Detect which cell encompasses the target text, then output its (x, y) center coordinate. 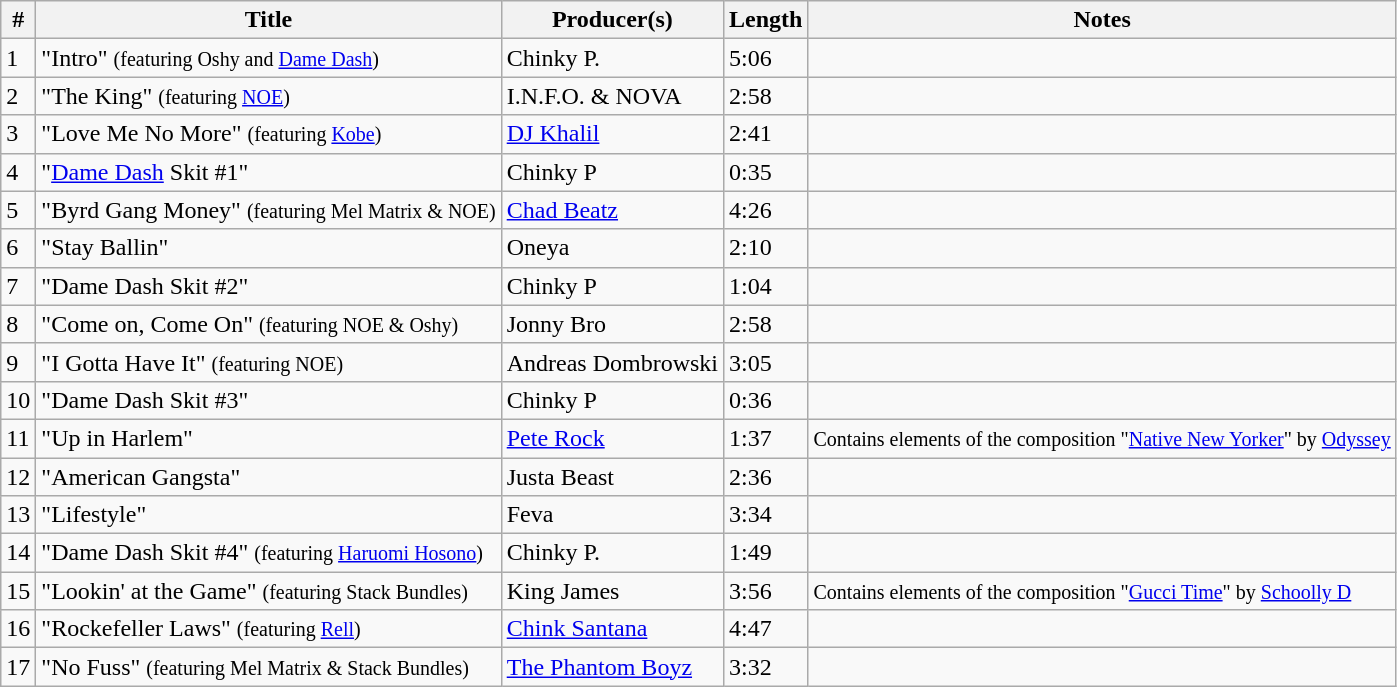
Chad Beatz (612, 210)
"Intro" (featuring Oshy and Dame Dash) (268, 58)
13 (18, 515)
I.N.F.O. & NOVA (612, 96)
"Come on, Come On" (featuring NOE & Oshy) (268, 324)
4:26 (766, 210)
3:34 (766, 515)
Andreas Dombrowski (612, 362)
1 (18, 58)
10 (18, 400)
11 (18, 438)
4 (18, 172)
0:35 (766, 172)
7 (18, 286)
1:37 (766, 438)
"Dame Dash Skit #1" (268, 172)
8 (18, 324)
"Dame Dash Skit #4" (featuring Haruomi Hosono) (268, 553)
3 (18, 134)
"Up in Harlem" (268, 438)
4:47 (766, 629)
"No Fuss" (featuring Mel Matrix & Stack Bundles) (268, 667)
The Phantom Boyz (612, 667)
"Lifestyle" (268, 515)
Length (766, 20)
Contains elements of the composition "Native New Yorker" by Odyssey (1102, 438)
6 (18, 248)
"Rockefeller Laws" (featuring Rell) (268, 629)
5:06 (766, 58)
King James (612, 591)
0:36 (766, 400)
1:49 (766, 553)
DJ Khalil (612, 134)
"Byrd Gang Money" (featuring Mel Matrix & NOE) (268, 210)
Notes (1102, 20)
Oneya (612, 248)
Contains elements of the composition "Gucci Time" by Schoolly D (1102, 591)
"American Gangsta" (268, 477)
3:56 (766, 591)
9 (18, 362)
"I Gotta Have It" (featuring NOE) (268, 362)
2:36 (766, 477)
2:41 (766, 134)
2 (18, 96)
Producer(s) (612, 20)
14 (18, 553)
"The King" (featuring NOE) (268, 96)
12 (18, 477)
Pete Rock (612, 438)
Jonny Bro (612, 324)
16 (18, 629)
Title (268, 20)
"Dame Dash Skit #2" (268, 286)
"Love Me No More" (featuring Kobe) (268, 134)
# (18, 20)
Justa Beast (612, 477)
"Stay Ballin" (268, 248)
17 (18, 667)
5 (18, 210)
"Lookin' at the Game" (featuring Stack Bundles) (268, 591)
3:05 (766, 362)
1:04 (766, 286)
15 (18, 591)
"Dame Dash Skit #3" (268, 400)
Feva (612, 515)
3:32 (766, 667)
Chink Santana (612, 629)
2:10 (766, 248)
